From the cell containing the given text, extract its center point as [x, y] coordinate. 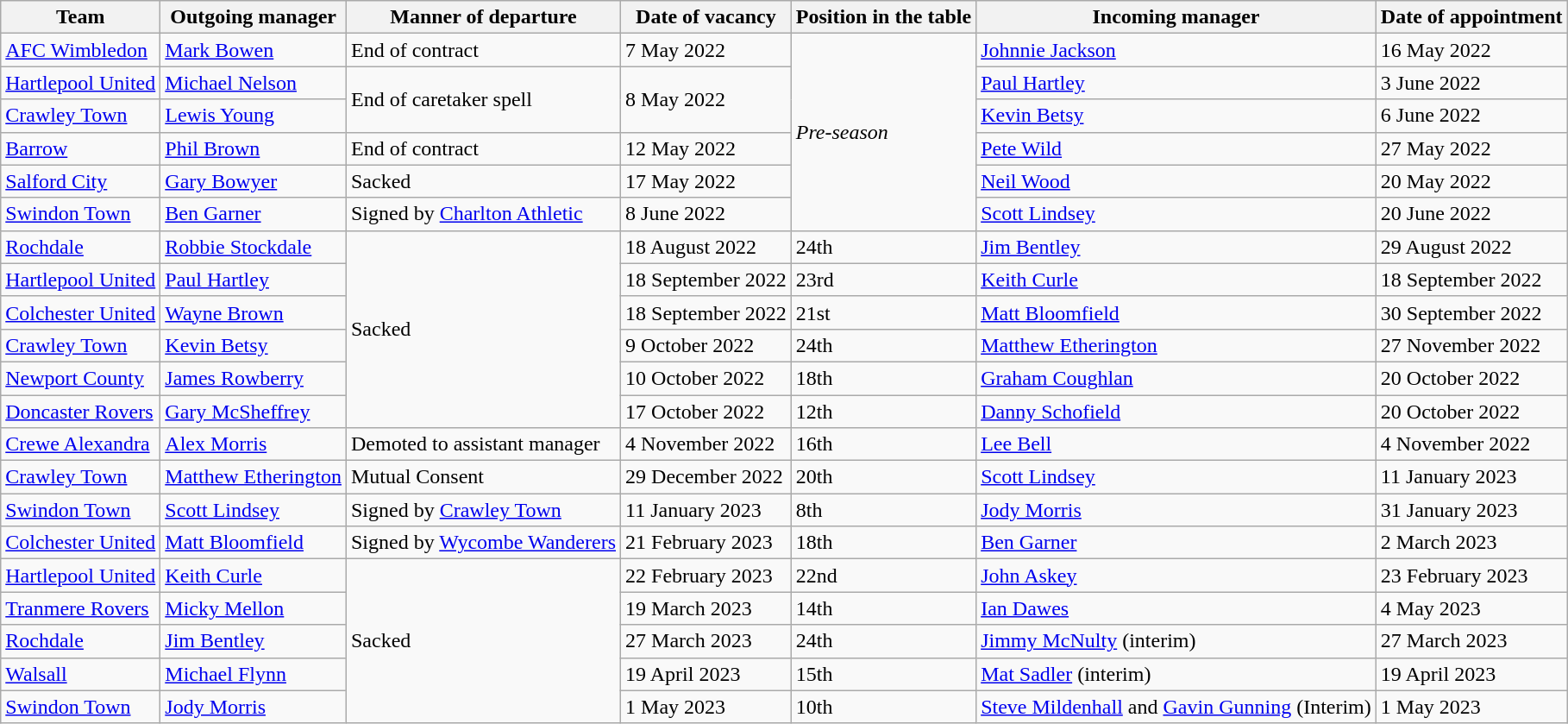
17 May 2022 [706, 181]
18 August 2022 [706, 247]
Signed by Wycombe Wanderers [483, 543]
Robbie Stockdale [254, 247]
12th [883, 412]
Michael Flynn [254, 674]
John Askey [1176, 576]
Crewe Alexandra [81, 444]
30 September 2022 [1471, 312]
Alex Morris [254, 444]
4 May 2023 [1471, 608]
9 October 2022 [706, 345]
Doncaster Rovers [81, 412]
27 May 2022 [1471, 148]
Wayne Brown [254, 312]
Manner of departure [483, 17]
Demoted to assistant manager [483, 444]
21 February 2023 [706, 543]
Barrow [81, 148]
20th [883, 477]
Position in the table [883, 17]
Danny Schofield [1176, 412]
Tranmere Rovers [81, 608]
8 May 2022 [706, 99]
23rd [883, 280]
29 December 2022 [706, 477]
15th [883, 674]
Date of appointment [1471, 17]
AFC Wimbledon [81, 50]
8 June 2022 [706, 214]
Micky Mellon [254, 608]
Jimmy McNulty (interim) [1176, 641]
Lee Bell [1176, 444]
Pre-season [883, 132]
7 May 2022 [706, 50]
20 June 2022 [1471, 214]
Pete Wild [1176, 148]
End of caretaker spell [483, 99]
Walsall [81, 674]
Team [81, 17]
17 October 2022 [706, 412]
Signed by Crawley Town [483, 510]
14th [883, 608]
Mutual Consent [483, 477]
6 June 2022 [1471, 116]
10th [883, 707]
Lewis Young [254, 116]
10 October 2022 [706, 378]
Salford City [81, 181]
James Rowberry [254, 378]
20 May 2022 [1471, 181]
Gary Bowyer [254, 181]
22nd [883, 576]
Johnnie Jackson [1176, 50]
27 November 2022 [1471, 345]
Gary McSheffrey [254, 412]
8th [883, 510]
Ian Dawes [1176, 608]
Outgoing manager [254, 17]
Signed by Charlton Athletic [483, 214]
Graham Coughlan [1176, 378]
Michael Nelson [254, 83]
Newport County [81, 378]
Steve Mildenhall and Gavin Gunning (Interim) [1176, 707]
23 February 2023 [1471, 576]
Phil Brown [254, 148]
Incoming manager [1176, 17]
31 January 2023 [1471, 510]
3 June 2022 [1471, 83]
29 August 2022 [1471, 247]
16th [883, 444]
Mat Sadler (interim) [1176, 674]
16 May 2022 [1471, 50]
21st [883, 312]
22 February 2023 [706, 576]
2 March 2023 [1471, 543]
Neil Wood [1176, 181]
Mark Bowen [254, 50]
Date of vacancy [706, 17]
19 March 2023 [706, 608]
12 May 2022 [706, 148]
